Return the [X, Y] coordinate for the center point of the cell that contains the specified text.  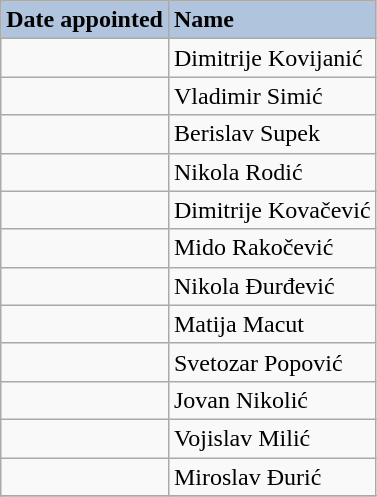
Nikola Rodić [272, 172]
Mido Rakočević [272, 248]
Berislav Supek [272, 134]
Dimitrije Kovijanić [272, 58]
Miroslav Đurić [272, 477]
Dimitrije Kovačević [272, 210]
Vojislav Milić [272, 438]
Jovan Nikolić [272, 400]
Date appointed [85, 20]
Name [272, 20]
Vladimir Simić [272, 96]
Svetozar Popović [272, 362]
Matija Macut [272, 324]
Nikola Đurđević [272, 286]
